Output the [X, Y] coordinate of the center of the cell containing the given text.  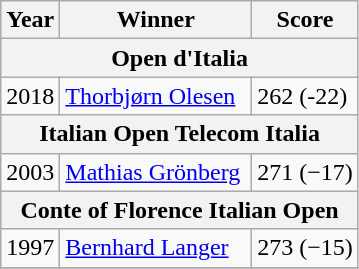
Thorbjørn Olesen [156, 96]
2003 [30, 172]
1997 [30, 248]
Italian Open Telecom Italia [180, 134]
271 (−17) [306, 172]
273 (−15) [306, 248]
Winner [156, 20]
Mathias Grönberg [156, 172]
Bernhard Langer [156, 248]
Score [306, 20]
2018 [30, 96]
Year [30, 20]
262 (-22) [306, 96]
Open d'Italia [180, 58]
Conte of Florence Italian Open [180, 210]
